Find where the given text appears and provide that cell's center as (x, y) coordinate. 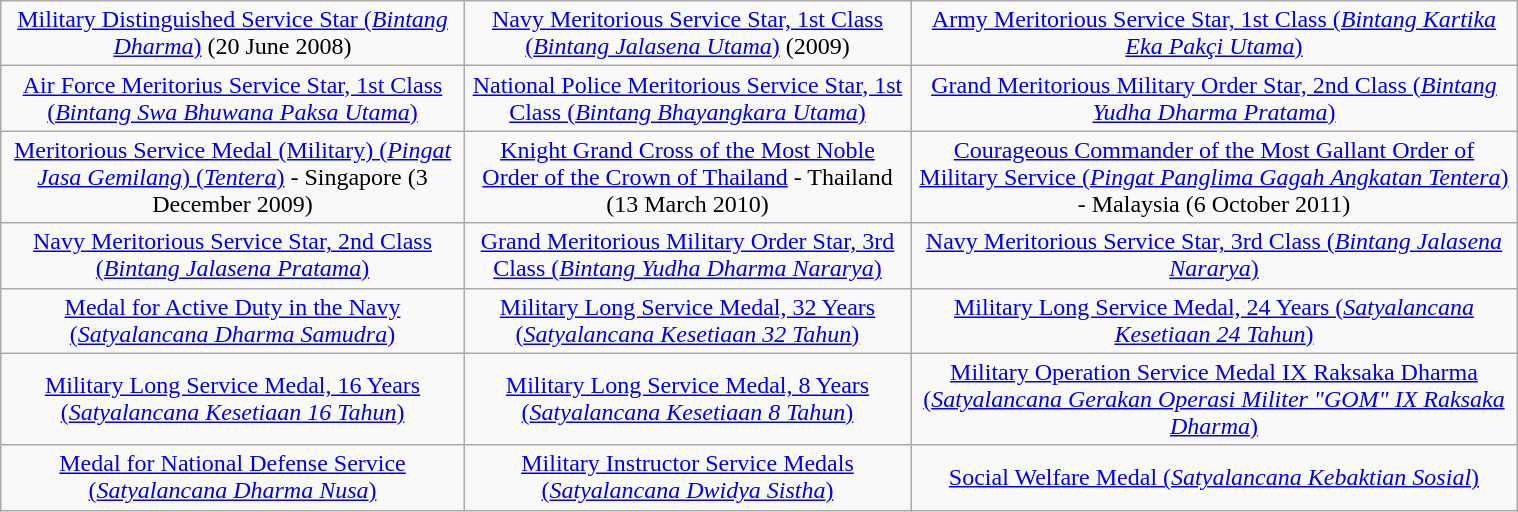
Military Distinguished Service Star (Bintang Dharma) (20 June 2008) (232, 34)
Medal for National Defense Service (Satyalancana Dharma Nusa) (232, 478)
Military Operation Service Medal IX Raksaka Dharma (Satyalancana Gerakan Operasi Militer "GOM" IX Raksaka Dharma) (1214, 399)
Courageous Commander of the Most Gallant Order of Military Service (Pingat Panglima Gagah Angkatan Tentera) - Malaysia (6 October 2011) (1214, 177)
Military Instructor Service Medals (Satyalancana Dwidya Sistha) (688, 478)
Navy Meritorious Service Star, 3rd Class (Bintang Jalasena Nararya) (1214, 256)
Grand Meritorious Military Order Star, 3rd Class (Bintang Yudha Dharma Nararya) (688, 256)
Medal for Active Duty in the Navy (Satyalancana Dharma Samudra) (232, 320)
Grand Meritorious Military Order Star, 2nd Class (Bintang Yudha Dharma Pratama) (1214, 98)
Meritorious Service Medal (Military) (Pingat Jasa Gemilang) (Tentera) - Singapore (3 December 2009) (232, 177)
Military Long Service Medal, 24 Years (Satyalancana Kesetiaan 24 Tahun) (1214, 320)
Navy Meritorious Service Star, 1st Class (Bintang Jalasena Utama) (2009) (688, 34)
Army Meritorious Service Star, 1st Class (Bintang Kartika Eka Pakçi Utama) (1214, 34)
National Police Meritorious Service Star, 1st Class (Bintang Bhayangkara Utama) (688, 98)
Military Long Service Medal, 16 Years (Satyalancana Kesetiaan 16 Tahun) (232, 399)
Military Long Service Medal, 32 Years (Satyalancana Kesetiaan 32 Tahun) (688, 320)
Knight Grand Cross of the Most Noble Order of the Crown of Thailand - Thailand (13 March 2010) (688, 177)
Navy Meritorious Service Star, 2nd Class (Bintang Jalasena Pratama) (232, 256)
Air Force Meritorius Service Star, 1st Class (Bintang Swa Bhuwana Paksa Utama) (232, 98)
Social Welfare Medal (Satyalancana Kebaktian Sosial) (1214, 478)
Military Long Service Medal, 8 Years (Satyalancana Kesetiaan 8 Tahun) (688, 399)
